Output the [X, Y] coordinate of the center of the cell containing the given text.  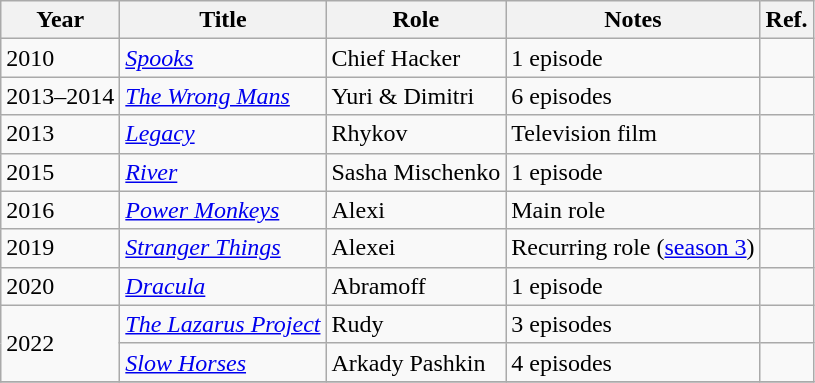
4 episodes [633, 362]
2015 [60, 172]
Spooks [223, 58]
Alexei [416, 248]
Role [416, 20]
Main role [633, 210]
Television film [633, 134]
2010 [60, 58]
3 episodes [633, 324]
6 episodes [633, 96]
Arkady Pashkin [416, 362]
2022 [60, 343]
2019 [60, 248]
Legacy [223, 134]
Ref. [786, 20]
Recurring role (season 3) [633, 248]
Yuri & Dimitri [416, 96]
2013 [60, 134]
Abramoff [416, 286]
Notes [633, 20]
Chief Hacker [416, 58]
Year [60, 20]
2013–2014 [60, 96]
Power Monkeys [223, 210]
Rudy [416, 324]
Rhykov [416, 134]
2020 [60, 286]
Alexi [416, 210]
The Wrong Mans [223, 96]
The Lazarus Project [223, 324]
Stranger Things [223, 248]
River [223, 172]
Title [223, 20]
2016 [60, 210]
Dracula [223, 286]
Sasha Mischenko [416, 172]
Slow Horses [223, 362]
